Capture the cell that displays the provided text and extract its [X, Y] central coordinate. 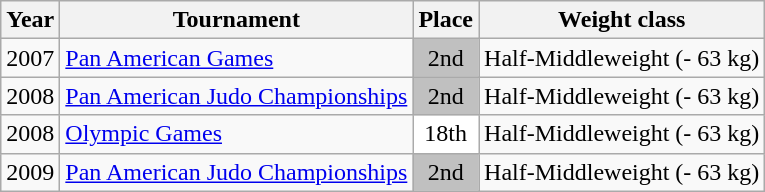
Tournament [236, 20]
Year [30, 20]
Olympic Games [236, 134]
Weight class [622, 20]
2009 [30, 172]
2007 [30, 58]
Pan American Games [236, 58]
18th [446, 134]
Place [446, 20]
